Extract the (x, y) coordinate from the center of the cell holding the provided text.  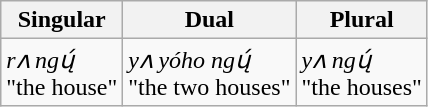
Dual (210, 20)
yʌ ngų́"the houses" (362, 72)
yʌ yóho ngų́"the two houses" (210, 72)
Plural (362, 20)
Singular (62, 20)
rʌ ngų́"the house" (62, 72)
